For the text-containing cell, return its midpoint in [x, y] coordinate format. 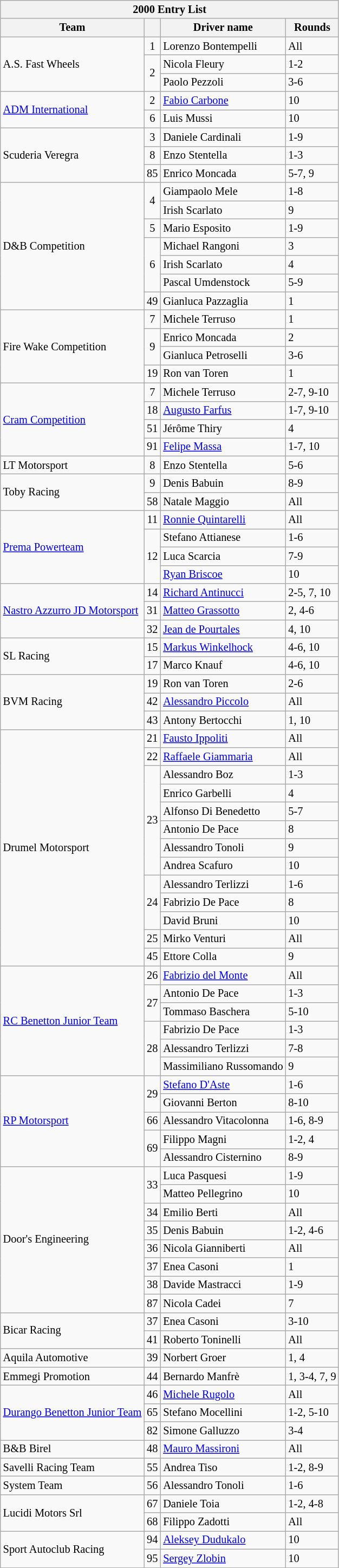
66 [152, 1121]
5-10 [312, 1011]
Markus Winkelhock [223, 647]
1-2, 8-9 [312, 1467]
Lorenzo Bontempelli [223, 46]
Norbert Groer [223, 1358]
Matteo Pellegrino [223, 1194]
Stefano Mocellini [223, 1413]
45 [152, 957]
Emilio Berti [223, 1212]
65 [152, 1413]
1-2, 5-10 [312, 1413]
Bernardo Manfrè [223, 1376]
1-2, 4 [312, 1139]
Aleksey Dudukalo [223, 1540]
Filippo Zadotti [223, 1522]
35 [152, 1230]
69 [152, 1148]
56 [152, 1485]
51 [152, 428]
4, 10 [312, 629]
Mirko Venturi [223, 939]
25 [152, 939]
87 [152, 1303]
Fausto Ippoliti [223, 739]
46 [152, 1394]
Ryan Briscoe [223, 574]
Jérôme Thiry [223, 428]
Giampaolo Mele [223, 192]
Drumel Motorsport [73, 848]
Jean de Pourtales [223, 629]
7-8 [312, 1048]
95 [152, 1558]
Sport Autoclub Racing [73, 1549]
Alessandro Piccolo [223, 702]
23 [152, 820]
Door's Engineering [73, 1239]
Team [73, 28]
Mario Esposito [223, 228]
32 [152, 629]
Gianluca Petroselli [223, 356]
Pascal Umdenstock [223, 283]
55 [152, 1467]
26 [152, 975]
5-9 [312, 283]
Ronnie Quintarelli [223, 520]
1-7, 10 [312, 447]
15 [152, 647]
Paolo Pezzoli [223, 82]
Ettore Colla [223, 957]
Felipe Massa [223, 447]
38 [152, 1285]
Driver name [223, 28]
17 [152, 665]
Fabio Carbone [223, 101]
Luis Mussi [223, 119]
94 [152, 1540]
1-7, 9-10 [312, 410]
Daniele Toia [223, 1504]
Nicola Gianniberti [223, 1249]
SL Racing [73, 656]
85 [152, 173]
A.S. Fast Wheels [73, 64]
44 [152, 1376]
2, 4-6 [312, 611]
Andrea Scafuro [223, 866]
27 [152, 1003]
33 [152, 1185]
Michele Rugolo [223, 1394]
ADM International [73, 109]
Augusto Farfus [223, 410]
1-2 [312, 64]
Roberto Toninelli [223, 1340]
36 [152, 1249]
21 [152, 739]
58 [152, 501]
3-4 [312, 1431]
Alessandro Boz [223, 775]
1-6, 8-9 [312, 1121]
31 [152, 611]
91 [152, 447]
2-6 [312, 684]
Durango Benetton Junior Team [73, 1412]
RP Motorsport [73, 1121]
Alessandro Cisternino [223, 1158]
Nicola Cadei [223, 1303]
49 [152, 301]
Fabrizio del Monte [223, 975]
LT Motorsport [73, 465]
Toby Racing [73, 492]
2000 Entry List [170, 9]
34 [152, 1212]
2-7, 9-10 [312, 392]
Rounds [312, 28]
39 [152, 1358]
2-5, 7, 10 [312, 592]
7-9 [312, 556]
1, 4 [312, 1358]
48 [152, 1449]
5-7 [312, 811]
29 [152, 1094]
Aquila Automotive [73, 1358]
Nicola Fleury [223, 64]
BVM Racing [73, 702]
43 [152, 720]
1-2, 4-6 [312, 1230]
1, 3-4, 7, 9 [312, 1376]
Gianluca Pazzaglia [223, 301]
Prema Powerteam [73, 547]
11 [152, 520]
B&B Birel [73, 1449]
Mauro Massironi [223, 1449]
24 [152, 902]
28 [152, 1048]
Lucidi Motors Srl [73, 1513]
5 [152, 228]
18 [152, 410]
67 [152, 1504]
41 [152, 1340]
Davide Mastracci [223, 1285]
David Bruni [223, 920]
Luca Pasquesi [223, 1175]
Luca Scarcia [223, 556]
42 [152, 702]
Fire Wake Competition [73, 347]
1-8 [312, 192]
D&B Competition [73, 246]
68 [152, 1522]
82 [152, 1431]
Scuderia Veregra [73, 155]
3-10 [312, 1322]
Antony Bertocchi [223, 720]
System Team [73, 1485]
Giovanni Berton [223, 1103]
Stefano D'Aste [223, 1084]
Andrea Tiso [223, 1467]
Simone Galluzzo [223, 1431]
Savelli Racing Team [73, 1467]
Enrico Garbelli [223, 793]
Alessandro Vitacolonna [223, 1121]
8-10 [312, 1103]
Stefano Attianese [223, 538]
Bicar Racing [73, 1331]
5-7, 9 [312, 173]
Cram Competition [73, 419]
Natale Maggio [223, 501]
Matteo Grassotto [223, 611]
Raffaele Giammaria [223, 756]
1, 10 [312, 720]
14 [152, 592]
5-6 [312, 465]
Filippo Magni [223, 1139]
Massimiliano Russomando [223, 1066]
Richard Antinucci [223, 592]
Alfonso Di Benedetto [223, 811]
Emmegi Promotion [73, 1376]
Marco Knauf [223, 665]
Nastro Azzurro JD Motorsport [73, 611]
Daniele Cardinali [223, 137]
12 [152, 556]
Tommaso Baschera [223, 1011]
RC Benetton Junior Team [73, 1021]
Michael Rangoni [223, 246]
22 [152, 756]
1-2, 4-8 [312, 1504]
Sergey Zlobin [223, 1558]
